For the text-containing cell, return its midpoint in (x, y) coordinate format. 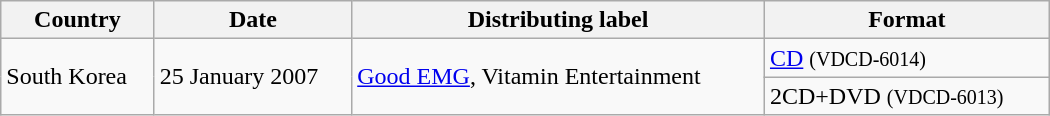
25 January 2007 (253, 77)
Country (78, 20)
South Korea (78, 77)
Date (253, 20)
Distributing label (558, 20)
Good EMG, Vitamin Entertainment (558, 77)
CD (VDCD-6014) (906, 58)
Format (906, 20)
2CD+DVD (VDCD-6013) (906, 96)
